For the text-containing cell, return its midpoint in (x, y) coordinate format. 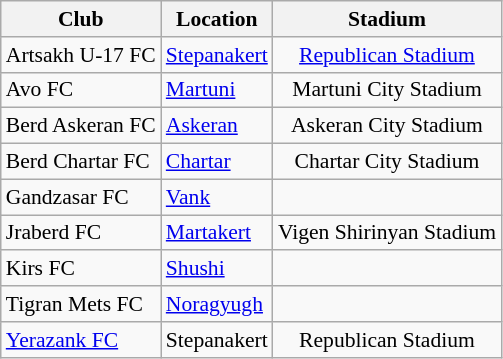
Chartar City Stadium (387, 162)
Martuni City Stadium (387, 90)
Tigran Mets FC (81, 304)
Vigen Shirinyan Stadium (387, 233)
Jraberd FC (81, 233)
Askeran City Stadium (387, 126)
Kirs FC (81, 269)
Yerazank FC (81, 340)
Avo FC (81, 90)
Chartar (217, 162)
Artsakh U-17 FC (81, 55)
Askeran (217, 126)
Location (217, 19)
Gandzasar FC (81, 197)
Martuni (217, 90)
Stadium (387, 19)
Berd Askeran FC (81, 126)
Shushi (217, 269)
Berd Chartar FC (81, 162)
Noragyugh (217, 304)
Club (81, 19)
Martakert (217, 233)
Vank (217, 197)
